Detect which cell encompasses the target text, then output its [x, y] center coordinate. 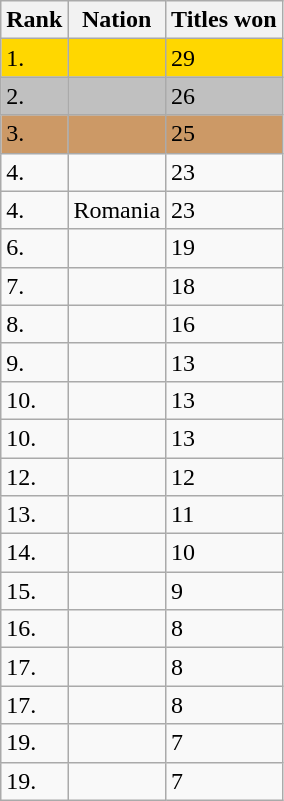
6. [34, 248]
16. [34, 629]
16 [224, 324]
11 [224, 515]
12 [224, 477]
10 [224, 553]
14. [34, 553]
Rank [34, 20]
7. [34, 286]
13. [34, 515]
29 [224, 58]
3. [34, 134]
15. [34, 591]
9. [34, 362]
1. [34, 58]
2. [34, 96]
26 [224, 96]
Titles won [224, 20]
9 [224, 591]
Romania [117, 210]
8. [34, 324]
19 [224, 248]
18 [224, 286]
12. [34, 477]
25 [224, 134]
Nation [117, 20]
